Identify which cell holds the provided text, then report its (x, y) central coordinate. 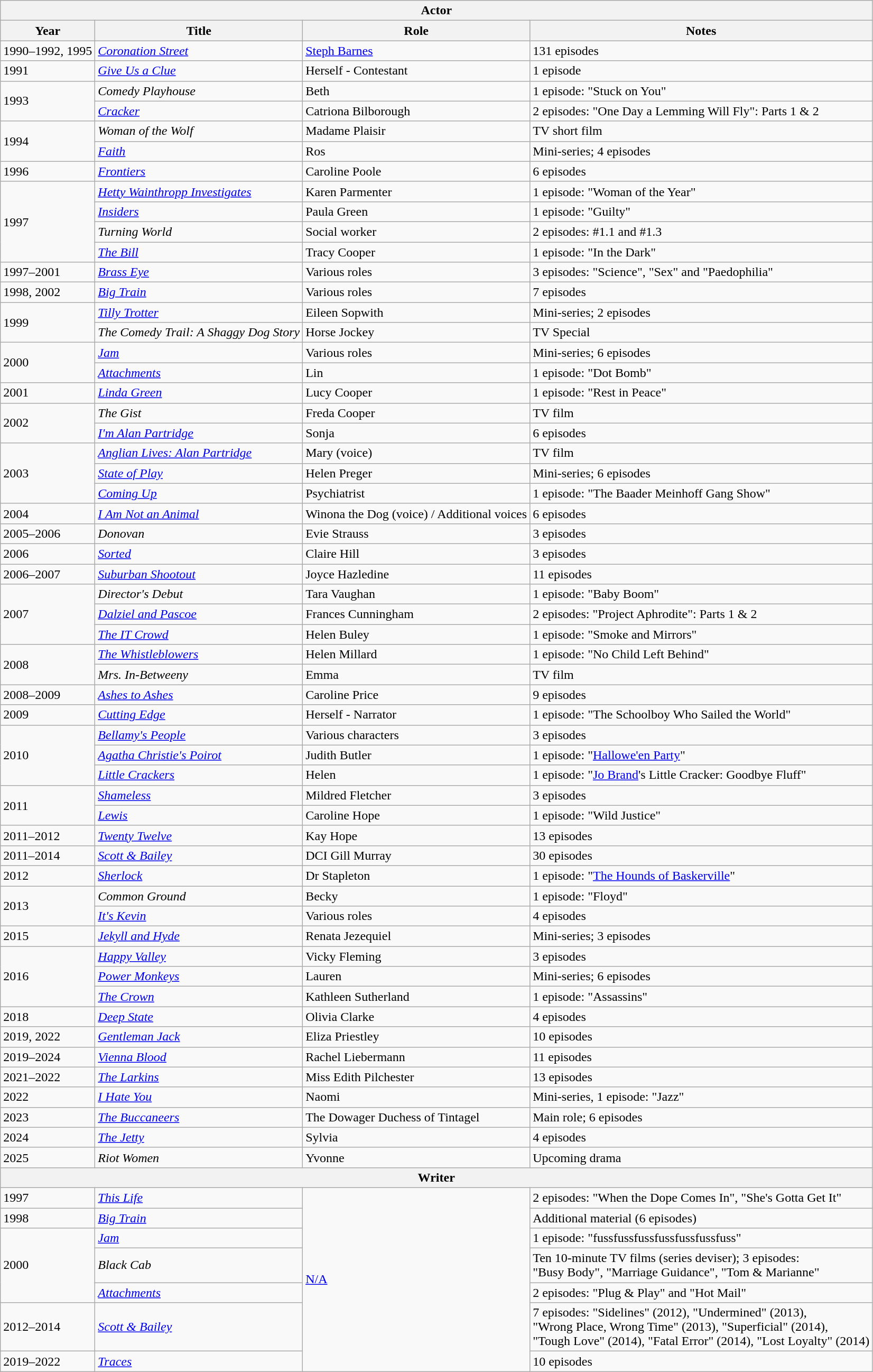
Role (416, 31)
2006 (48, 554)
Hetty Wainthropp Investigates (199, 191)
1 episode: "fussfussfussfussfussfussfuss" (701, 1238)
Beth (416, 91)
2 episodes: "One Day a Lemming Will Fly": Parts 1 & 2 (701, 111)
It's Kevin (199, 916)
Linda Green (199, 393)
2016 (48, 977)
Mini-series, 1 episode: "Jazz" (701, 1097)
2012–2014 (48, 1327)
Sylvia (416, 1137)
Give Us a Clue (199, 71)
The Comedy Trail: A Shaggy Dog Story (199, 333)
I Hate You (199, 1097)
2 episodes: "Project Aphrodite": Parts 1 & 2 (701, 614)
2007 (48, 614)
1990–1992, 1995 (48, 51)
Karen Parmenter (416, 191)
Frontiers (199, 171)
Faith (199, 151)
Additional material (6 episodes) (701, 1218)
Olivia Clarke (416, 1017)
Little Crackers (199, 775)
Steph Barnes (416, 51)
1 episode: "No Child Left Behind" (701, 655)
1 episode: "Woman of the Year" (701, 191)
Cutting Edge (199, 715)
Sonja (416, 433)
Various characters (416, 735)
Lauren (416, 977)
Traces (199, 1361)
Tracy Cooper (416, 252)
2024 (48, 1137)
Notes (701, 31)
1 episode: "In the Dark" (701, 252)
Main role; 6 episodes (701, 1117)
Suburban Shootout (199, 574)
Dr Stapleton (416, 876)
Herself - Narrator (416, 715)
The Crown (199, 997)
1 episode: "Wild Justice" (701, 815)
Tara Vaughan (416, 594)
1997–2001 (48, 272)
Actor (436, 11)
Dalziel and Pascoe (199, 614)
1991 (48, 71)
Kay Hope (416, 835)
Claire Hill (416, 554)
The Dowager Duchess of Tintagel (416, 1117)
Coming Up (199, 493)
Lucy Cooper (416, 393)
2001 (48, 393)
Agatha Christie's Poirot (199, 755)
1 episode: "Dot Bomb" (701, 373)
2003 (48, 473)
Cracker (199, 111)
This Life (199, 1198)
1 episode: "Stuck on You" (701, 91)
2008–2009 (48, 695)
The Buccaneers (199, 1117)
2022 (48, 1097)
2025 (48, 1157)
2004 (48, 513)
Helen Preger (416, 473)
Ashes to Ashes (199, 695)
2012 (48, 876)
2 episodes: "Plug & Play" and "Hot Mail" (701, 1293)
1 episode: "Assassins" (701, 997)
1 episode: "Jo Brand's Little Cracker: Goodbye Fluff" (701, 775)
2009 (48, 715)
Frances Cunningham (416, 614)
2011–2014 (48, 855)
2013 (48, 906)
1 episode: "Baby Boom" (701, 594)
1 episode: "Hallowe'en Party" (701, 755)
Judith Butler (416, 755)
Deep State (199, 1017)
The Whistleblowers (199, 655)
1994 (48, 141)
Helen Buley (416, 634)
Herself - Contestant (416, 71)
1 episode: "Rest in Peace" (701, 393)
Mildred Fletcher (416, 795)
The Gist (199, 413)
2010 (48, 755)
30 episodes (701, 855)
Happy Valley (199, 956)
Lewis (199, 815)
2006–2007 (48, 574)
Caroline Poole (416, 171)
Anglian Lives: Alan Partridge (199, 453)
Renata Jezequiel (416, 936)
Bellamy's People (199, 735)
Ros (416, 151)
Evie Strauss (416, 533)
2023 (48, 1117)
2021–2022 (48, 1077)
2015 (48, 936)
Mrs. In-Betweeny (199, 675)
1996 (48, 171)
Caroline Price (416, 695)
Coronation Street (199, 51)
Twenty Twelve (199, 835)
Becky (416, 896)
1993 (48, 101)
Social worker (416, 232)
Helen Millard (416, 655)
Paula Green (416, 211)
Mini-series; 4 episodes (701, 151)
Naomi (416, 1097)
1 episode (701, 71)
Lin (416, 373)
Winona the Dog (voice) / Additional voices (416, 513)
131 episodes (701, 51)
DCI Gill Murray (416, 855)
Upcoming drama (701, 1157)
Title (199, 31)
Jekyll and Hyde (199, 936)
2 episodes: "When the Dope Comes In", "She's Gotta Get It" (701, 1198)
Sorted (199, 554)
Mini-series; 2 episodes (701, 312)
1998 (48, 1218)
1 episode: "The Hounds of Baskerville" (701, 876)
Ten 10-minute TV films (series deviser); 3 episodes:"Busy Body", "Marriage Guidance", "Tom & Marianne" (701, 1266)
Comedy Playhouse (199, 91)
9 episodes (701, 695)
1999 (48, 323)
2019–2022 (48, 1361)
Psychiatrist (416, 493)
2005–2006 (48, 533)
Writer (436, 1177)
Shameless (199, 795)
Miss Edith Pilchester (416, 1077)
Freda Cooper (416, 413)
2 episodes: #1.1 and #1.3 (701, 232)
Tilly Trotter (199, 312)
Vienna Blood (199, 1057)
7 episodes (701, 292)
Donovan (199, 533)
TV short film (701, 131)
Madame Plaisir (416, 131)
Year (48, 31)
Joyce Hazledine (416, 574)
Kathleen Sutherland (416, 997)
Woman of the Wolf (199, 131)
Common Ground (199, 896)
Sherlock (199, 876)
2019–2024 (48, 1057)
Eliza Priestley (416, 1037)
1 episode: "The Schoolboy Who Sailed the World" (701, 715)
Yvonne (416, 1157)
The IT Crowd (199, 634)
2011–2012 (48, 835)
Turning World (199, 232)
I'm Alan Partridge (199, 433)
Mary (voice) (416, 453)
1 episode: "The Baader Meinhoff Gang Show" (701, 493)
The Larkins (199, 1077)
N/A (416, 1279)
Rachel Liebermann (416, 1057)
Riot Women (199, 1157)
Director's Debut (199, 594)
1998, 2002 (48, 292)
Helen (416, 775)
2018 (48, 1017)
1 episode: "Smoke and Mirrors" (701, 634)
Emma (416, 675)
2008 (48, 665)
2002 (48, 423)
3 episodes: "Science", "Sex" and "Paedophilia" (701, 272)
Brass Eye (199, 272)
The Jetty (199, 1137)
1 episode: "Guilty" (701, 211)
TV Special (701, 333)
1 episode: "Floyd" (701, 896)
Catriona Bilborough (416, 111)
Black Cab (199, 1266)
Eileen Sopwith (416, 312)
Vicky Fleming (416, 956)
Gentleman Jack (199, 1037)
2011 (48, 805)
Horse Jockey (416, 333)
Mini-series; 3 episodes (701, 936)
Caroline Hope (416, 815)
The Bill (199, 252)
State of Play (199, 473)
2019, 2022 (48, 1037)
I Am Not an Animal (199, 513)
Power Monkeys (199, 977)
Insiders (199, 211)
